Find where the given text appears and provide that cell's center as [X, Y] coordinate. 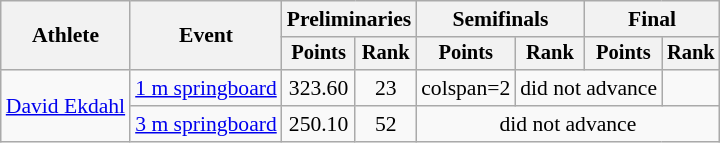
Semifinals [500, 19]
Final [652, 19]
Event [206, 36]
colspan=2 [466, 88]
1 m springboard [206, 88]
Athlete [66, 36]
323.60 [319, 88]
3 m springboard [206, 124]
250.10 [319, 124]
52 [386, 124]
23 [386, 88]
David Ekdahl [66, 106]
Preliminaries [349, 19]
